Determine the (x, y) coordinate at the center of the cell enclosing the given text.  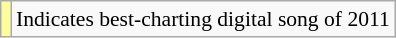
Indicates best-charting digital song of 2011 (203, 19)
